Locate the cell with the specified text and output its [x, y] center coordinate. 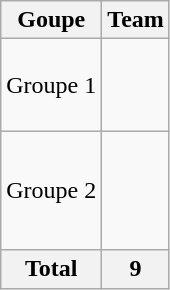
Goupe [52, 20]
Total [52, 269]
9 [136, 269]
Groupe 1 [52, 85]
Groupe 2 [52, 190]
Team [136, 20]
